Extract the (X, Y) coordinate from the center of the cell holding the provided text.  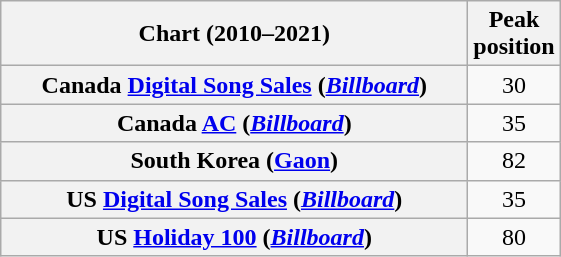
Peakposition (514, 34)
US Digital Song Sales (Billboard) (234, 199)
US Holiday 100 (Billboard) (234, 237)
Canada AC (Billboard) (234, 123)
South Korea (Gaon) (234, 161)
80 (514, 237)
Chart (2010–2021) (234, 34)
30 (514, 85)
Canada Digital Song Sales (Billboard) (234, 85)
82 (514, 161)
